Determine the [X, Y] coordinate at the center of the cell enclosing the given text.  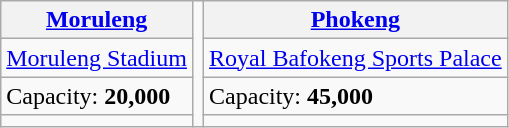
Phokeng [356, 20]
Capacity: 20,000 [97, 96]
Moruleng Stadium [97, 58]
Capacity: 45,000 [356, 96]
Moruleng [97, 20]
Royal Bafokeng Sports Palace [356, 58]
